Return [x, y] of the center of cell containing provided text 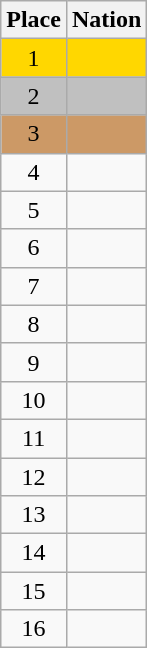
8 [34, 324]
4 [34, 172]
12 [34, 477]
16 [34, 629]
11 [34, 438]
15 [34, 591]
5 [34, 210]
2 [34, 96]
14 [34, 553]
10 [34, 400]
7 [34, 286]
3 [34, 134]
1 [34, 58]
13 [34, 515]
6 [34, 248]
Place [34, 20]
9 [34, 362]
Nation [106, 20]
